Return the [X, Y] coordinate for the center point of the cell that contains the specified text.  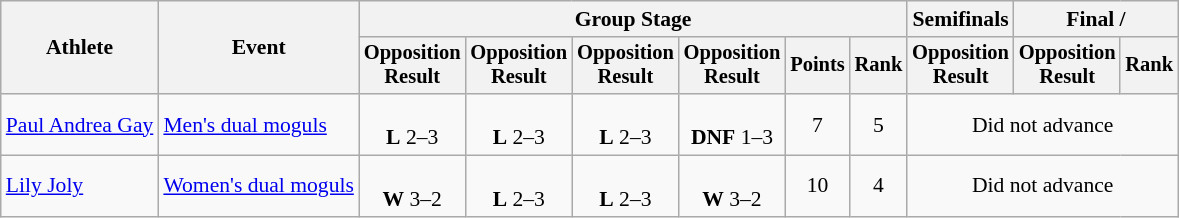
Final / [1096, 19]
Men's dual moguls [258, 124]
7 [817, 124]
Lily Joly [80, 186]
Points [817, 66]
Women's dual moguls [258, 186]
DNF 1–3 [732, 124]
4 [879, 186]
Event [258, 48]
Group Stage [633, 19]
Athlete [80, 48]
Semifinals [960, 19]
10 [817, 186]
Paul Andrea Gay [80, 124]
5 [879, 124]
